From the cell containing the given text, extract its center point as [X, Y] coordinate. 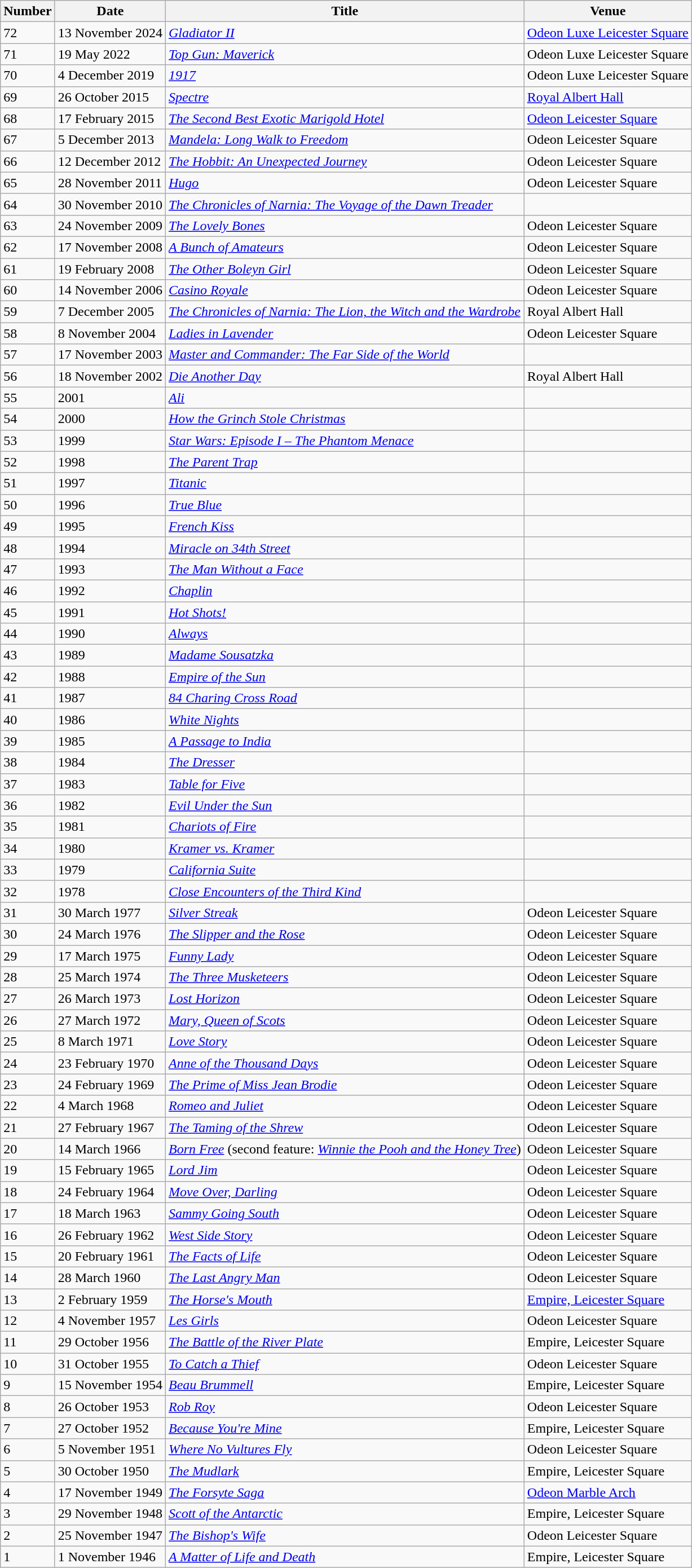
29 November 1948 [110, 1514]
Move Over, Darling [345, 1192]
Evil Under the Sun [345, 805]
23 [28, 1085]
8 March 1971 [110, 1042]
6 [28, 1450]
4 March 1968 [110, 1106]
The Other Boleyn Girl [345, 269]
26 October 2015 [110, 97]
64 [28, 204]
1992 [110, 591]
Funny Lady [345, 956]
Lord Jim [345, 1170]
The Three Musketeers [345, 977]
43 [28, 655]
21 [28, 1127]
Kramer vs. Kramer [345, 848]
1993 [110, 569]
13 [28, 1299]
5 November 1951 [110, 1450]
1994 [110, 548]
4 [28, 1492]
1999 [110, 441]
The Horse's Mouth [345, 1299]
33 [28, 870]
31 October 1955 [110, 1364]
47 [28, 569]
Sammy Going South [345, 1213]
13 November 2024 [110, 33]
59 [28, 312]
9 [28, 1385]
58 [28, 333]
30 March 1977 [110, 913]
26 February 1962 [110, 1235]
20 February 1961 [110, 1256]
How the Grinch Stole Christmas [345, 419]
17 March 1975 [110, 956]
5 [28, 1471]
The Battle of the River Plate [345, 1342]
68 [28, 118]
The Chronicles of Narnia: The Voyage of the Dawn Treader [345, 204]
Scott of the Antarctic [345, 1514]
Ladies in Lavender [345, 333]
24 November 2009 [110, 226]
4 November 1957 [110, 1321]
The Last Angry Man [345, 1278]
1 November 1946 [110, 1557]
7 [28, 1428]
Die Another Day [345, 376]
18 November 2002 [110, 376]
10 [28, 1364]
Mary, Queen of Scots [345, 1020]
17 February 2015 [110, 118]
71 [28, 54]
The Hobbit: An Unexpected Journey [345, 161]
38 [28, 763]
Empire of the Sun [345, 677]
16 [28, 1235]
The Lovely Bones [345, 226]
1983 [110, 784]
26 October 1953 [110, 1407]
42 [28, 677]
54 [28, 419]
The Bishop's Wife [345, 1535]
Master and Commander: The Far Side of the World [345, 355]
61 [28, 269]
17 [28, 1213]
3 [28, 1514]
The Taming of the Shrew [345, 1127]
True Blue [345, 505]
60 [28, 290]
27 October 1952 [110, 1428]
French Kiss [345, 526]
A Passage to India [345, 741]
1990 [110, 634]
12 December 2012 [110, 161]
50 [28, 505]
4 December 2019 [110, 76]
A Bunch of Amateurs [345, 247]
28 [28, 977]
15 February 1965 [110, 1170]
66 [28, 161]
40 [28, 720]
Always [345, 634]
Close Encounters of the Third Kind [345, 891]
Venue [608, 11]
The Man Without a Face [345, 569]
Madame Sousatzka [345, 655]
California Suite [345, 870]
45 [28, 612]
To Catch a Thief [345, 1364]
20 [28, 1149]
Mandela: Long Walk to Freedom [345, 140]
51 [28, 483]
Miracle on 34th Street [345, 548]
The Prime of Miss Jean Brodie [345, 1085]
West Side Story [345, 1235]
Chariots of Fire [345, 827]
1988 [110, 677]
34 [28, 848]
41 [28, 698]
15 [28, 1256]
1995 [110, 526]
70 [28, 76]
2 [28, 1535]
Spectre [345, 97]
1979 [110, 870]
Anne of the Thousand Days [345, 1063]
67 [28, 140]
5 December 2013 [110, 140]
44 [28, 634]
The Facts of Life [345, 1256]
19 [28, 1170]
46 [28, 591]
27 February 1967 [110, 1127]
63 [28, 226]
26 March 1973 [110, 999]
Star Wars: Episode I – The Phantom Menace [345, 441]
Silver Streak [345, 913]
31 [28, 913]
2000 [110, 419]
1996 [110, 505]
Les Girls [345, 1321]
1998 [110, 462]
Rob Roy [345, 1407]
48 [28, 548]
35 [28, 827]
1985 [110, 741]
39 [28, 741]
18 March 1963 [110, 1213]
65 [28, 183]
26 [28, 1020]
30 October 1950 [110, 1471]
28 March 1960 [110, 1278]
Top Gun: Maverick [345, 54]
The Mudlark [345, 1471]
1986 [110, 720]
25 November 1947 [110, 1535]
57 [28, 355]
The Second Best Exotic Marigold Hotel [345, 118]
36 [28, 805]
29 [28, 956]
8 [28, 1407]
17 November 1949 [110, 1492]
24 February 1969 [110, 1085]
Ali [345, 398]
Beau Brummell [345, 1385]
24 February 1964 [110, 1192]
49 [28, 526]
62 [28, 247]
28 November 2011 [110, 183]
32 [28, 891]
56 [28, 376]
1 [28, 1557]
White Nights [345, 720]
1997 [110, 483]
11 [28, 1342]
1984 [110, 763]
22 [28, 1106]
Gladiator II [345, 33]
Casino Royale [345, 290]
1989 [110, 655]
15 November 1954 [110, 1385]
17 November 2008 [110, 247]
1987 [110, 698]
17 November 2003 [110, 355]
14 November 2006 [110, 290]
Date [110, 11]
1980 [110, 848]
37 [28, 784]
55 [28, 398]
14 [28, 1278]
1978 [110, 891]
23 February 1970 [110, 1063]
2 February 1959 [110, 1299]
Lost Horizon [345, 999]
1982 [110, 805]
Odeon Marble Arch [608, 1492]
The Dresser [345, 763]
Chaplin [345, 591]
A Matter of Life and Death [345, 1557]
The Parent Trap [345, 462]
Number [28, 11]
1981 [110, 827]
24 March 1976 [110, 934]
12 [28, 1321]
The Chronicles of Narnia: The Lion, the Witch and the Wardrobe [345, 312]
18 [28, 1192]
Where No Vultures Fly [345, 1450]
Hot Shots! [345, 612]
Titanic [345, 483]
25 March 1974 [110, 977]
1917 [345, 76]
The Slipper and the Rose [345, 934]
Title [345, 11]
19 May 2022 [110, 54]
Table for Five [345, 784]
69 [28, 97]
Born Free (second feature: Winnie the Pooh and the Honey Tree) [345, 1149]
Love Story [345, 1042]
52 [28, 462]
84 Charing Cross Road [345, 698]
25 [28, 1042]
14 March 1966 [110, 1149]
30 [28, 934]
8 November 2004 [110, 333]
Romeo and Juliet [345, 1106]
27 [28, 999]
19 February 2008 [110, 269]
72 [28, 33]
The Forsyte Saga [345, 1492]
53 [28, 441]
30 November 2010 [110, 204]
7 December 2005 [110, 312]
1991 [110, 612]
29 October 1956 [110, 1342]
27 March 1972 [110, 1020]
Because You're Mine [345, 1428]
2001 [110, 398]
24 [28, 1063]
Hugo [345, 183]
